Search for the cell housing the specified text and yield its [X, Y] center coordinate. 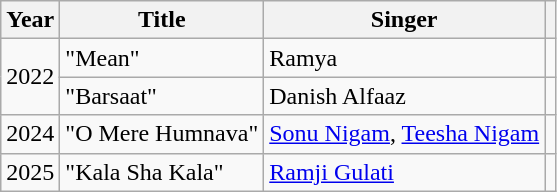
Danish Alfaaz [404, 96]
Ramya [404, 58]
Title [162, 20]
"Barsaat" [162, 96]
"Mean" [162, 58]
2024 [30, 134]
"Kala Sha Kala" [162, 172]
2025 [30, 172]
Singer [404, 20]
Ramji Gulati [404, 172]
Sonu Nigam, Teesha Nigam [404, 134]
2022 [30, 77]
Year [30, 20]
"O Mere Humnava" [162, 134]
